Find where the given text appears and provide that cell's center as (X, Y) coordinate. 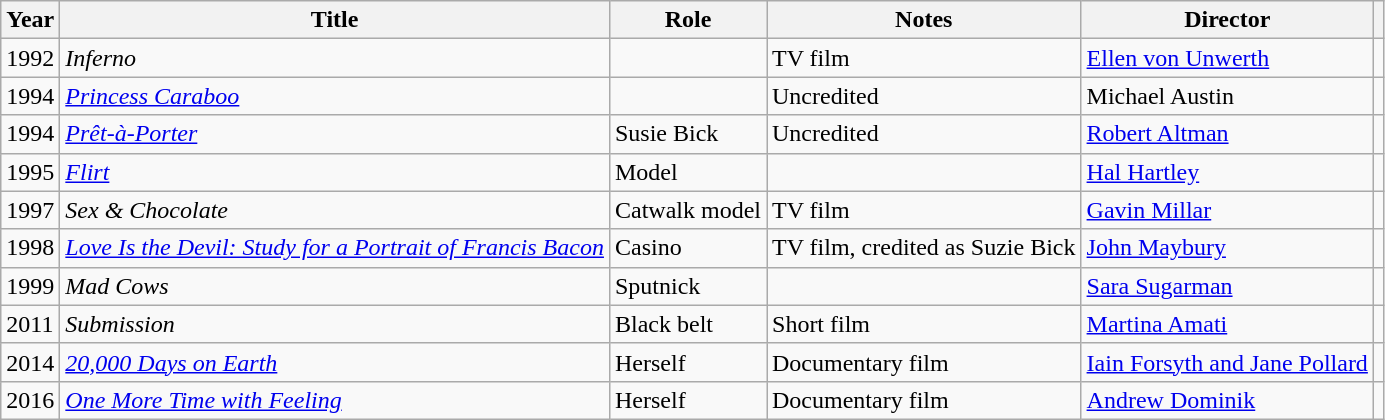
Mad Cows (335, 286)
TV film, credited as Suzie Bick (924, 248)
Michael Austin (1227, 96)
Sputnick (688, 286)
Submission (335, 324)
Ellen von Unwerth (1227, 58)
John Maybury (1227, 248)
Iain Forsyth and Jane Pollard (1227, 362)
Model (688, 172)
Notes (924, 20)
Role (688, 20)
Hal Hartley (1227, 172)
Sex & Chocolate (335, 210)
20,000 Days on Earth (335, 362)
Robert Altman (1227, 134)
Casino (688, 248)
1997 (30, 210)
One More Time with Feeling (335, 400)
2011 (30, 324)
1992 (30, 58)
Andrew Dominik (1227, 400)
2016 (30, 400)
Sara Sugarman (1227, 286)
Year (30, 20)
Susie Bick (688, 134)
2014 (30, 362)
Black belt (688, 324)
Prêt-à-Porter (335, 134)
Gavin Millar (1227, 210)
Princess Caraboo (335, 96)
Catwalk model (688, 210)
1998 (30, 248)
Love Is the Devil: Study for a Portrait of Francis Bacon (335, 248)
Flirt (335, 172)
1999 (30, 286)
Director (1227, 20)
Martina Amati (1227, 324)
Title (335, 20)
1995 (30, 172)
Short film (924, 324)
Inferno (335, 58)
